Determine the [X, Y] coordinate at the center of the cell enclosing the given text.  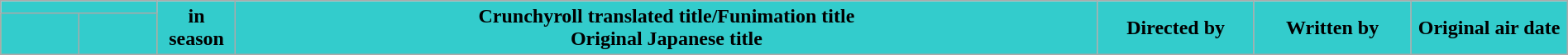
in season [197, 28]
Written by [1331, 28]
Crunchyroll translated title/Funimation title Original Japanese title [667, 28]
Directed by [1176, 28]
Original air date [1489, 28]
